Locate the cell with the specified text and output its [X, Y] center coordinate. 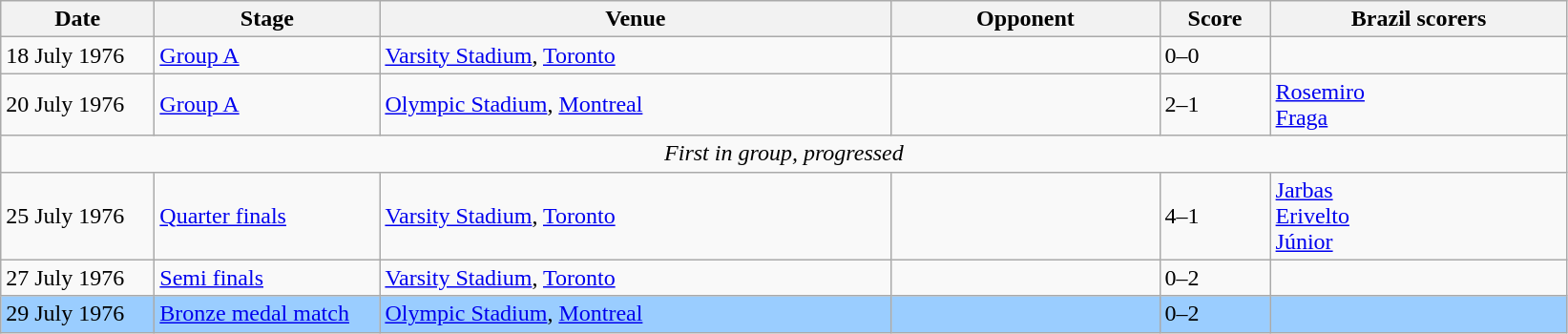
Semi finals [267, 278]
Stage [267, 19]
Brazil scorers [1418, 19]
25 July 1976 [78, 216]
27 July 1976 [78, 278]
Jarbas Erivelto Júnior [1418, 216]
20 July 1976 [78, 105]
0–0 [1215, 55]
29 July 1976 [78, 314]
Opponent [1025, 19]
Venue [636, 19]
Rosemiro Fraga [1418, 105]
4–1 [1215, 216]
First in group, progressed [784, 154]
Date [78, 19]
Score [1215, 19]
18 July 1976 [78, 55]
Quarter finals [267, 216]
Bronze medal match [267, 314]
2–1 [1215, 105]
